Identify which cell holds the provided text, then report its [X, Y] central coordinate. 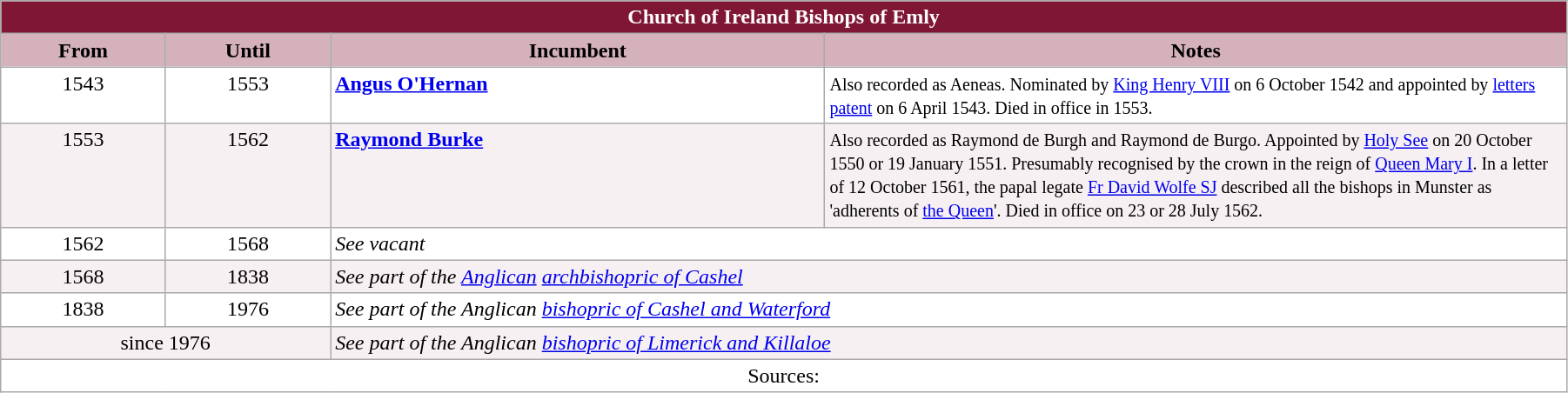
Until [247, 50]
See vacant [948, 243]
1976 [247, 310]
Also recorded as Aeneas. Nominated by King Henry VIII on 6 October 1542 and appointed by letters patent on 6 April 1543. Died in office in 1553. [1196, 96]
1543 [84, 96]
Church of Ireland Bishops of Emly [784, 17]
From [84, 50]
See part of the Anglican archbishopric of Cashel [948, 276]
See part of the Anglican bishopric of Limerick and Killaloe [948, 343]
Angus O'Hernan [578, 96]
See part of the Anglican bishopric of Cashel and Waterford [948, 310]
since 1976 [165, 343]
Incumbent [578, 50]
Sources: [784, 376]
Notes [1196, 50]
Raymond Burke [578, 176]
